For the text-containing cell, return its midpoint in (X, Y) coordinate format. 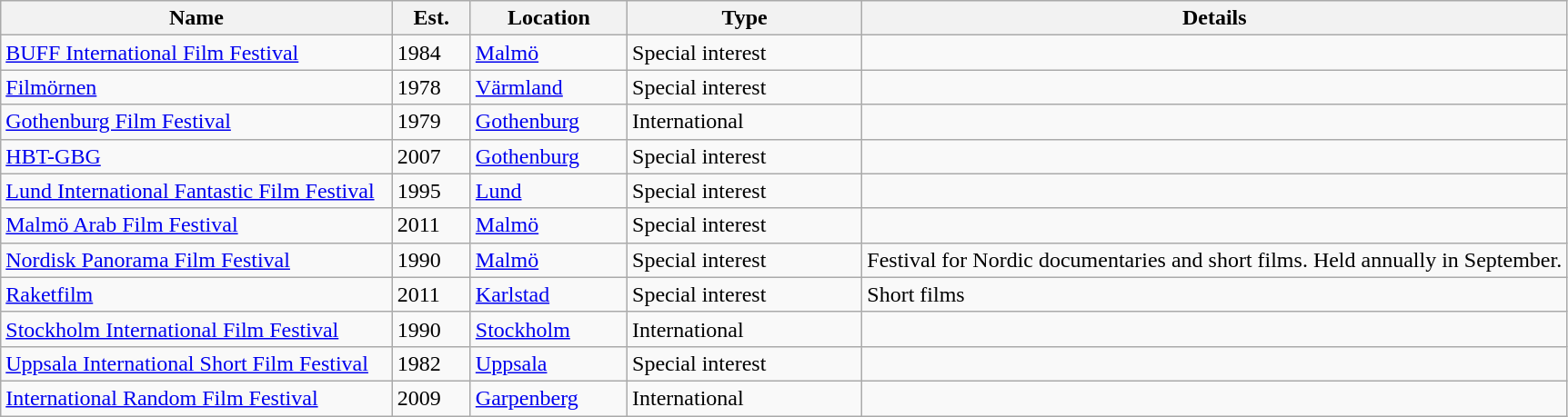
Lund International Fantastic Film Festival (196, 191)
Filmörnen (196, 87)
Lund (548, 191)
2009 (431, 398)
1982 (431, 363)
Gothenburg Film Festival (196, 122)
HBT-GBG (196, 156)
Garpenberg (548, 398)
1978 (431, 87)
BUFF International Film Festival (196, 53)
Stockholm International Film Festival (196, 329)
Name (196, 18)
Värmland (548, 87)
Uppsala International Short Film Festival (196, 363)
Uppsala (548, 363)
1995 (431, 191)
Short films (1215, 294)
1979 (431, 122)
Malmö Arab Film Festival (196, 225)
2007 (431, 156)
Nordisk Panorama Film Festival (196, 260)
International Random Film Festival (196, 398)
Type (745, 18)
Location (548, 18)
Karlstad (548, 294)
Festival for Nordic documentaries and short films. Held annually in September. (1215, 260)
Raketfilm (196, 294)
Details (1215, 18)
Stockholm (548, 329)
1984 (431, 53)
Est. (431, 18)
